Provide the (x, y) coordinate of the cell's center where the given text is located.  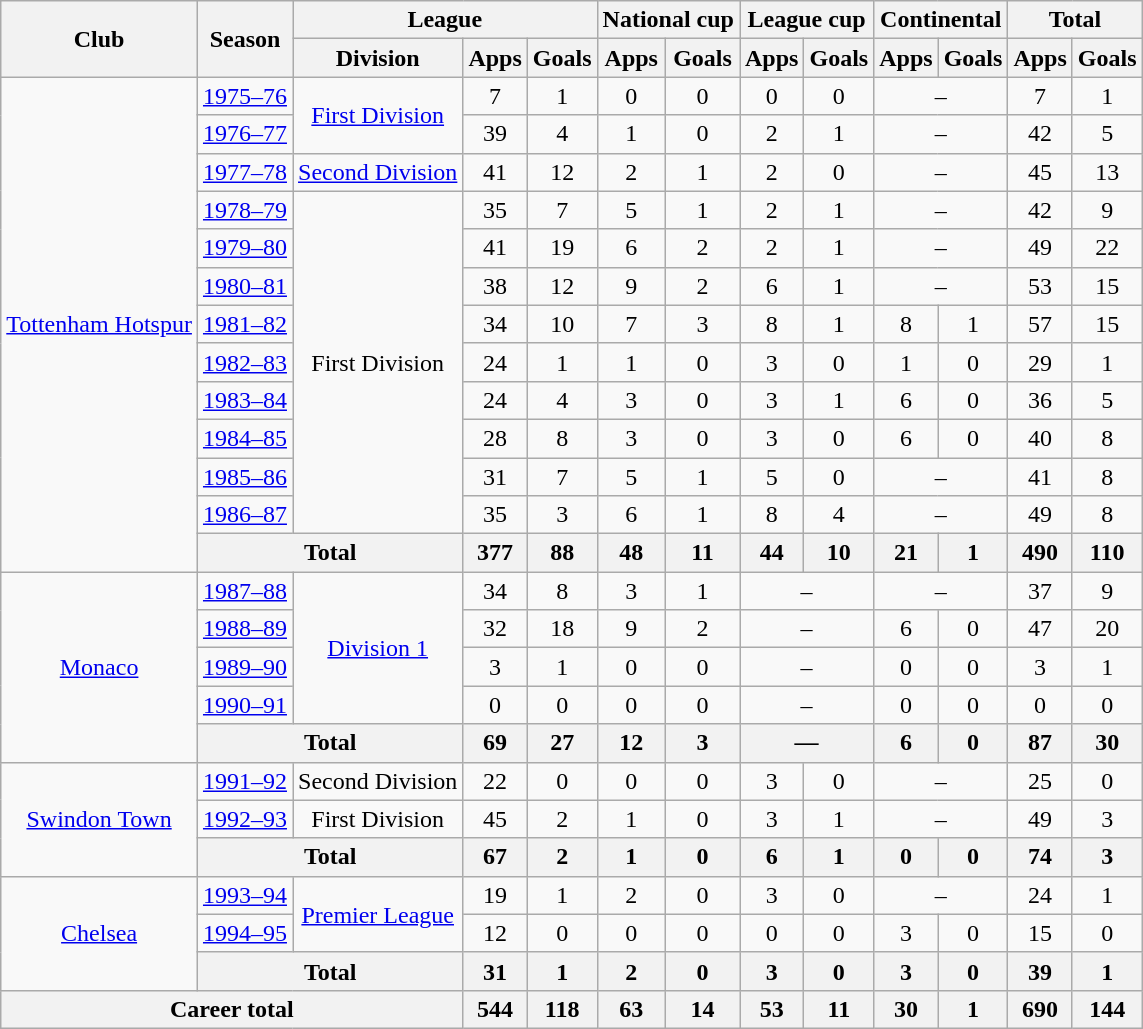
Monaco (100, 667)
29 (1040, 362)
690 (1040, 1009)
110 (1107, 553)
377 (495, 553)
36 (1040, 400)
1993–94 (244, 895)
69 (495, 743)
28 (495, 438)
1977–78 (244, 172)
1979–80 (244, 248)
20 (1107, 629)
1987–88 (244, 591)
544 (495, 1009)
74 (1040, 857)
1976–77 (244, 134)
490 (1040, 553)
14 (702, 1009)
Chelsea (100, 933)
National cup (668, 20)
44 (772, 553)
27 (562, 743)
1981–82 (244, 324)
47 (1040, 629)
1985–86 (244, 477)
87 (1040, 743)
League cup (807, 20)
1982–83 (244, 362)
1989–90 (244, 667)
67 (495, 857)
37 (1040, 591)
1983–84 (244, 400)
Premier League (377, 914)
Tottenham Hotspur (100, 324)
League (444, 20)
Division 1 (377, 648)
40 (1040, 438)
— (807, 743)
Career total (232, 1009)
118 (562, 1009)
1975–76 (244, 96)
21 (906, 553)
Swindon Town (100, 819)
144 (1107, 1009)
1994–95 (244, 933)
1988–89 (244, 629)
Division (377, 58)
57 (1040, 324)
18 (562, 629)
1992–93 (244, 819)
1978–79 (244, 210)
13 (1107, 172)
38 (495, 286)
1986–87 (244, 515)
1990–91 (244, 705)
63 (631, 1009)
25 (1040, 781)
1980–81 (244, 286)
Continental (941, 20)
88 (562, 553)
Season (244, 39)
1984–85 (244, 438)
1991–92 (244, 781)
Club (100, 39)
32 (495, 629)
48 (631, 553)
